For the text-containing cell, return its midpoint in [X, Y] coordinate format. 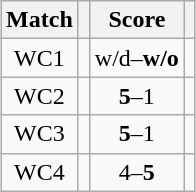
4–5 [136, 172]
WC2 [40, 96]
Match [40, 20]
Score [136, 20]
WC4 [40, 172]
w/d–w/o [136, 58]
WC1 [40, 58]
WC3 [40, 134]
